Return the (x, y) coordinate for the center point of the cell that contains the specified text.  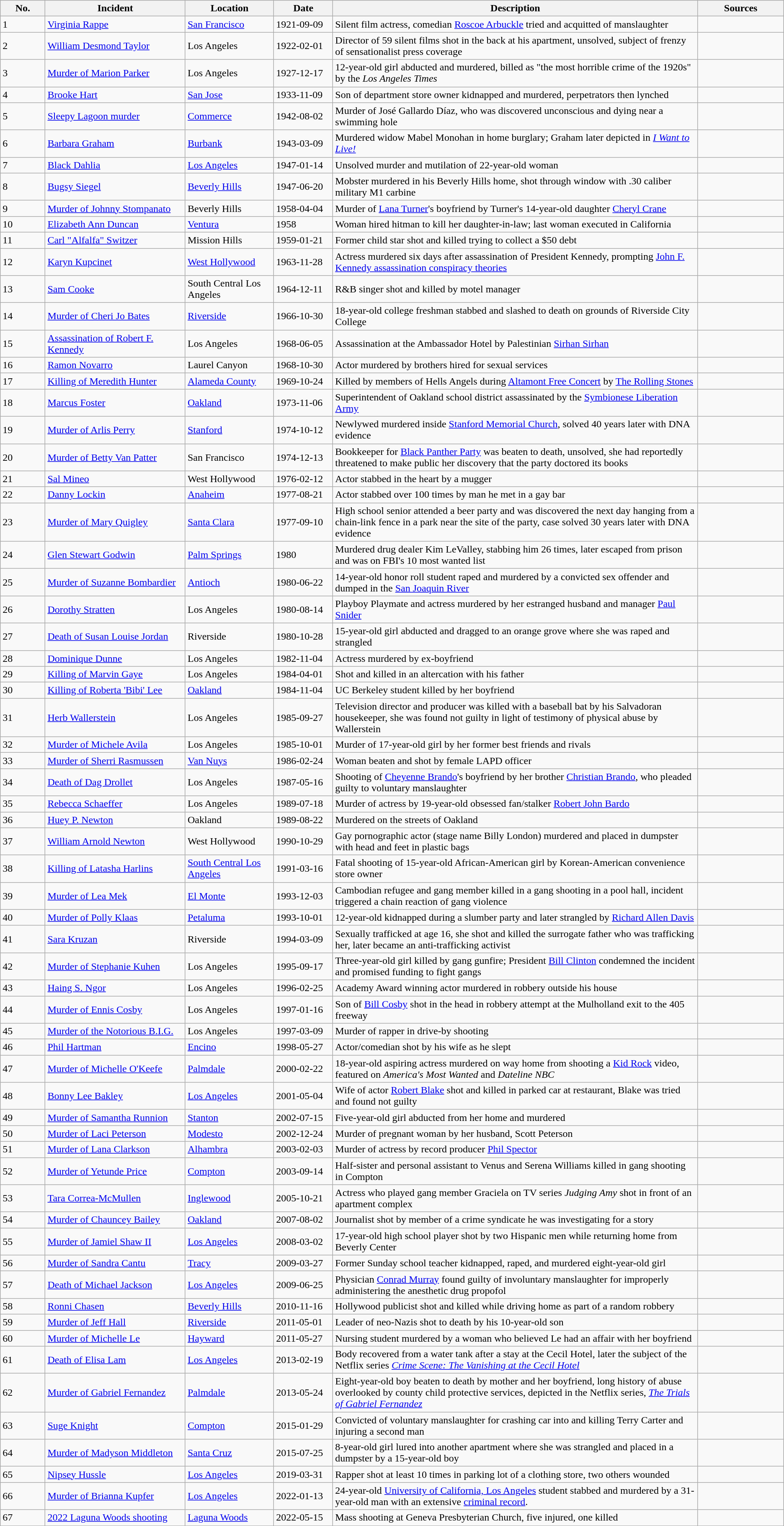
50 (23, 1134)
41 (23, 939)
Laurel Canyon (230, 365)
Leader of neo-Nazis shot to death by his 10-year-old son (515, 1322)
62 (23, 1393)
18-year-old college freshman stabbed and slashed to death on grounds of Riverside City College (515, 317)
1980-10-28 (303, 637)
Murder of Brianna Kupfer (116, 1496)
2015-07-25 (303, 1453)
60 (23, 1338)
Suge Knight (116, 1426)
2015-01-29 (303, 1426)
Journalist shot by member of a crime syndicate he was investigating for a story (515, 1220)
Murder of Madyson Middleton (116, 1453)
8 (23, 187)
Superintendent of Oakland school district assassinated by the Symbionese Liberation Army (515, 403)
36 (23, 820)
Murder of Sherri Rasmussen (116, 761)
1947-01-14 (303, 165)
Murder of 17-year-old girl by her former best friends and rivals (515, 745)
6 (23, 143)
25 (23, 582)
Woman hired hitman to kill her daughter-in-law; last woman executed in California (515, 224)
2022 Laguna Woods shooting (116, 1518)
Karyn Kupcinet (116, 261)
40 (23, 917)
2000-02-22 (303, 1069)
61 (23, 1360)
2003-02-03 (303, 1149)
Murder of Jamiel Shaw II (116, 1242)
Antioch (230, 582)
Murdered drug dealer Kim LeValley, stabbing him 26 times, later escaped from prison and was on FBI's 10 most wanted list (515, 555)
Hayward (230, 1338)
Date (303, 8)
Alhambra (230, 1149)
Anaheim (230, 495)
24 (23, 555)
1959-01-21 (303, 240)
Dorothy Stratten (116, 609)
2022-05-15 (303, 1518)
42 (23, 966)
29 (23, 674)
1993-10-01 (303, 917)
2011-05-01 (303, 1322)
2001-05-04 (303, 1096)
UC Berkeley student killed by her boyfriend (515, 690)
22 (23, 495)
Three-year-old girl killed by gang gunfire; President Bill Clinton condemned the incident and promised funding to fight gangs (515, 966)
44 (23, 1010)
Incident (116, 8)
Wife of actor Robert Blake shot and killed in parked car at restaurant, Blake was tried and found not guilty (515, 1096)
Killed by members of Hells Angels during Altamont Free Concert by The Rolling Stones (515, 381)
33 (23, 761)
1985-10-01 (303, 745)
51 (23, 1149)
16 (23, 365)
12-year-old girl abducted and murdered, billed as "the most horrible crime of the 1920s" by the Los Angeles Times (515, 73)
Death of Susan Louise Jordan (116, 637)
1980-08-14 (303, 609)
Brooke Hart (116, 95)
Actress who played gang member Graciela on TV series Judging Amy shot in front of an apartment complex (515, 1198)
Newlywed murdered inside Stanford Memorial Church, solved 40 years later with DNA evidence (515, 430)
2007-08-02 (303, 1220)
1973-11-06 (303, 403)
1986-02-24 (303, 761)
Barbara Graham (116, 143)
Murder of Marion Parker (116, 73)
2013-05-24 (303, 1393)
Death of Dag Drollet (116, 782)
Carl "Alfalfa" Switzer (116, 240)
52 (23, 1171)
Dominique Dunne (116, 658)
Sam Cooke (116, 289)
1963-11-28 (303, 261)
Bonny Lee Bakley (116, 1096)
19 (23, 430)
Murder of Polly Klaas (116, 917)
17 (23, 381)
1989-07-18 (303, 804)
Murder of pregnant woman by her husband, Scott Peterson (515, 1134)
Murder of actress by record producer Phil Spector (515, 1149)
2022-01-13 (303, 1496)
1985-09-27 (303, 718)
Petaluma (230, 917)
18-year-old aspiring actress murdered on way home from shooting a Kid Rock video, featured on America's Most Wanted and Dateline NBC (515, 1069)
Murder of Laci Peterson (116, 1134)
Burbank (230, 143)
2009-06-25 (303, 1284)
1980 (303, 555)
Encino (230, 1047)
13 (23, 289)
1987-05-16 (303, 782)
Santa Clara (230, 522)
Murder of Michele Avila (116, 745)
Cambodian refugee and gang member killed in a gang shooting in a pool hall, incident triggered a chain reaction of gang violence (515, 896)
Actor murdered by brothers hired for sexual services (515, 365)
1921-09-09 (303, 24)
Haing S. Ngor (116, 988)
Nursing student murdered by a woman who believed Le had an affair with her boyfriend (515, 1338)
Murder of José Gallardo Díaz, who was discovered unconscious and dying near a swimming hole (515, 116)
Sal Mineo (116, 479)
Rapper shot at least 10 times in parking lot of a clothing store, two others wounded (515, 1474)
20 (23, 457)
59 (23, 1322)
15 (23, 343)
Murder of Gabriel Fernandez (116, 1393)
58 (23, 1306)
1997-01-16 (303, 1010)
14 (23, 317)
54 (23, 1220)
Murdered widow Mabel Monohan in home burglary; Graham later depicted in I Want to Live! (515, 143)
1993-12-03 (303, 896)
1984-04-01 (303, 674)
1976-02-12 (303, 479)
Murder of actress by 19-year-old obsessed fan/stalker Robert John Bardo (515, 804)
47 (23, 1069)
Son of Bill Cosby shot in the head in robbery attempt at the Mulholland exit to the 405 freeway (515, 1010)
Actor stabbed over 100 times by man he met in a gay bar (515, 495)
2005-10-21 (303, 1198)
1958-04-04 (303, 208)
Murder of Yetunde Price (116, 1171)
Murder of Mary Quigley (116, 522)
26 (23, 609)
1947-06-20 (303, 187)
1998-05-27 (303, 1047)
23 (23, 522)
Elizabeth Ann Duncan (116, 224)
11 (23, 240)
Murder of Stephanie Kuhen (116, 966)
1997-03-09 (303, 1031)
Murder of Samantha Runnion (116, 1118)
53 (23, 1198)
Shooting of Cheyenne Brando's boyfriend by her brother Christian Brando, who pleaded guilty to voluntary manslaughter (515, 782)
12 (23, 261)
Unsolved murder and mutilation of 22-year-old woman (515, 165)
William Arnold Newton (116, 841)
38 (23, 869)
Silent film actress, comedian Roscoe Arbuckle tried and acquitted of manslaughter (515, 24)
Mobster murdered in his Beverly Hills home, shot through window with .30 caliber military M1 carbine (515, 187)
Huey P. Newton (116, 820)
Director of 59 silent films shot in the back at his apartment, unsolved, subject of frenzy of sensationalist press coverage (515, 46)
21 (23, 479)
Palm Springs (230, 555)
El Monte (230, 896)
Glen Stewart Godwin (116, 555)
Mission Hills (230, 240)
1974-10-12 (303, 430)
Convicted of voluntary manslaughter for crashing car into and killing Terry Carter and injuring a second man (515, 1426)
45 (23, 1031)
Hollywood publicist shot and killed while driving home as part of a random robbery (515, 1306)
1958 (303, 224)
65 (23, 1474)
Modesto (230, 1134)
Academy Award winning actor murdered in robbery outside his house (515, 988)
Killing of Latasha Harlins (116, 869)
1984-11-04 (303, 690)
Inglewood (230, 1198)
Shot and killed in an altercation with his father (515, 674)
1977-08-21 (303, 495)
1968-06-05 (303, 343)
Former Sunday school teacher kidnapped, raped, and murdered eight-year-old girl (515, 1263)
Description (515, 8)
Murder of Ennis Cosby (116, 1010)
Murder of Arlis Perry (116, 430)
Murder of Cheri Jo Bates (116, 317)
Murder of the Notorious B.I.G. (116, 1031)
2011-05-27 (303, 1338)
Murder of Lea Mek (116, 896)
34 (23, 782)
Death of Elisa Lam (116, 1360)
Stanton (230, 1118)
Murder of rapper in drive-by shooting (515, 1031)
Son of department store owner kidnapped and murdered, perpetrators then lynched (515, 95)
30 (23, 690)
Danny Lockin (116, 495)
43 (23, 988)
1980-06-22 (303, 582)
Actress murdered by ex-boyfriend (515, 658)
Murdered on the streets of Oakland (515, 820)
Sources (740, 8)
1964-12-11 (303, 289)
Former child star shot and killed trying to collect a $50 debt (515, 240)
66 (23, 1496)
15-year-old girl abducted and dragged to an orange grove where she was raped and strangled (515, 637)
55 (23, 1242)
Santa Cruz (230, 1453)
Murder of Michelle Le (116, 1338)
31 (23, 718)
2013-02-19 (303, 1360)
Ramon Novarro (116, 365)
Phil Hartman (116, 1047)
Actor/comedian shot by his wife as he slept (515, 1047)
Killing of Marvin Gaye (116, 674)
Murder of Johnny Stompanato (116, 208)
Murder of Chauncey Bailey (116, 1220)
Murder of Michelle O'Keefe (116, 1069)
Half-sister and personal assistant to Venus and Serena Williams killed in gang shooting in Compton (515, 1171)
Murder of Lana Clarkson (116, 1149)
1927-12-17 (303, 73)
1977-09-10 (303, 522)
Killing of Meredith Hunter (116, 381)
2002-07-15 (303, 1118)
Assassination of Robert F. Kennedy (116, 343)
Playboy Playmate and actress murdered by her estranged husband and manager Paul Snider (515, 609)
Ronni Chasen (116, 1306)
Bugsy Siegel (116, 187)
39 (23, 896)
San Jose (230, 95)
1942-08-02 (303, 116)
3 (23, 73)
Gay pornographic actor (stage name Billy London) murdered and placed in dumpster with head and feet in plastic bags (515, 841)
48 (23, 1096)
2003-09-14 (303, 1171)
64 (23, 1453)
67 (23, 1518)
5 (23, 116)
1974-12-13 (303, 457)
1990-10-29 (303, 841)
2010-11-16 (303, 1306)
Murder of Sandra Cantu (116, 1263)
Death of Michael Jackson (116, 1284)
46 (23, 1047)
Murder of Lana Turner's boyfriend by Turner's 14-year-old daughter Cheryl Crane (515, 208)
Assassination at the Ambassador Hotel by Palestinian Sirhan Sirhan (515, 343)
Murder of Betty Van Patter (116, 457)
Sleepy Lagoon murder (116, 116)
1 (23, 24)
Physician Conrad Murray found guilty of involuntary manslaughter for improperly administering the anesthetic drug propofol (515, 1284)
Killing of Roberta 'Bibi' Lee (116, 690)
Ventura (230, 224)
2 (23, 46)
William Desmond Taylor (116, 46)
Five-year-old girl abducted from her home and murdered (515, 1118)
28 (23, 658)
2009-03-27 (303, 1263)
2002-12-24 (303, 1134)
Rebecca Schaeffer (116, 804)
35 (23, 804)
14-year-old honor roll student raped and murdered by a convicted sex offender and dumped in the San Joaquin River (515, 582)
63 (23, 1426)
1995-09-17 (303, 966)
24-year-old University of California, Los Angeles student stabbed and murdered by a 31-year-old man with an extensive criminal record. (515, 1496)
Mass shooting at Geneva Presbyterian Church, five injured, one killed (515, 1518)
8-year-old girl lured into another apartment where she was strangled and placed in a dumpster by a 15-year-old boy (515, 1453)
Murder of Suzanne Bombardier (116, 582)
32 (23, 745)
Herb Wallerstein (116, 718)
56 (23, 1263)
1991-03-16 (303, 869)
No. (23, 8)
1922-02-01 (303, 46)
Commerce (230, 116)
18 (23, 403)
9 (23, 208)
49 (23, 1118)
Murder of Jeff Hall (116, 1322)
1969-10-24 (303, 381)
Actress murdered six days after assassination of President Kennedy, prompting John F. Kennedy assassination conspiracy theories (515, 261)
37 (23, 841)
10 (23, 224)
1933-11-09 (303, 95)
Tara Correa-McMullen (116, 1198)
Marcus Foster (116, 403)
2019-03-31 (303, 1474)
Tracy (230, 1263)
Black Dahlia (116, 165)
2008-03-02 (303, 1242)
Location (230, 8)
7 (23, 165)
1989-08-22 (303, 820)
Alameda County (230, 381)
1994-03-09 (303, 939)
27 (23, 637)
Laguna Woods (230, 1518)
1966-10-30 (303, 317)
R&B singer shot and killed by motel manager (515, 289)
Van Nuys (230, 761)
Nipsey Hussle (116, 1474)
Sara Kruzan (116, 939)
Stanford (230, 430)
Virginia Rappe (116, 24)
1943-03-09 (303, 143)
1996-02-25 (303, 988)
Sexually trafficked at age 16, she shot and killed the surrogate father who was trafficking her, later became an anti-trafficking activist (515, 939)
4 (23, 95)
17-year-old high school player shot by two Hispanic men while returning home from Beverly Center (515, 1242)
Fatal shooting of 15-year-old African-American girl by Korean-American convenience store owner (515, 869)
Woman beaten and shot by female LAPD officer (515, 761)
1968-10-30 (303, 365)
1982-11-04 (303, 658)
Actor stabbed in the heart by a mugger (515, 479)
12-year-old kidnapped during a slumber party and later strangled by Richard Allen Davis (515, 917)
57 (23, 1284)
